Provide the (x, y) coordinate of the cell's center where the given text is located.  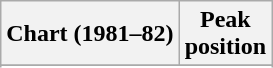
Chart (1981–82) (90, 34)
Peak position (225, 34)
